Scan for the cell matching the given text and deliver its [X, Y] coordinate at center. 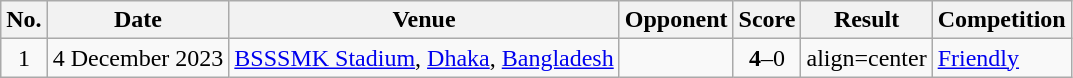
4–0 [767, 58]
Competition [1002, 20]
Date [138, 20]
BSSSMK Stadium, Dhaka, Bangladesh [424, 58]
No. [24, 20]
Result [866, 20]
Venue [424, 20]
4 December 2023 [138, 58]
1 [24, 58]
Score [767, 20]
align=center [866, 58]
Opponent [676, 20]
Friendly [1002, 58]
